Locate the cell with the specified text and output its [x, y] center coordinate. 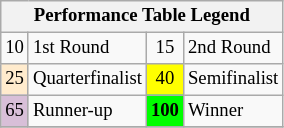
Semifinalist [232, 80]
100 [164, 112]
2nd Round [232, 48]
65 [15, 112]
15 [164, 48]
1st Round [87, 48]
40 [164, 80]
10 [15, 48]
25 [15, 80]
Performance Table Legend [142, 16]
Quarterfinalist [87, 80]
Runner-up [87, 112]
Winner [232, 112]
